Provide the (x, y) coordinate of the cell's center where the given text is located.  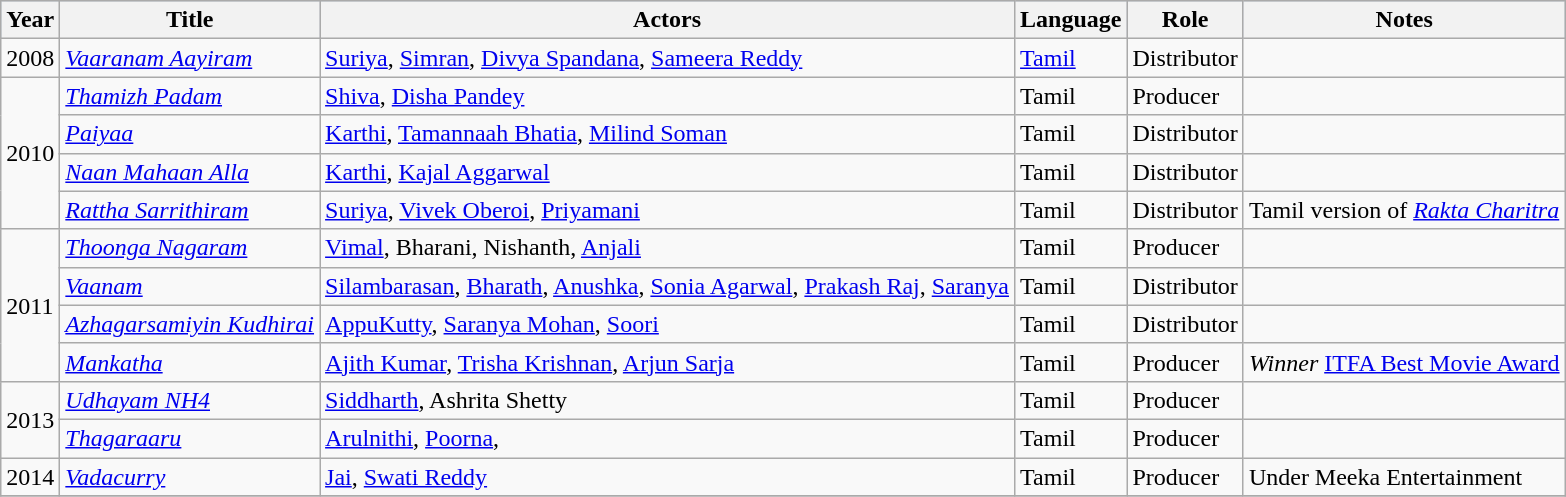
Udhayam NH4 (190, 400)
Vaaranam Aayiram (190, 58)
Actors (668, 20)
2011 (30, 305)
Tamil version of Rakta Charitra (1404, 210)
AppuKutty, Saranya Mohan, Soori (668, 324)
Silambarasan, Bharath, Anushka, Sonia Agarwal, Prakash Raj, Saranya (668, 286)
Vimal, Bharani, Nishanth, Anjali (668, 248)
Suriya, Simran, Divya Spandana, Sameera Reddy (668, 58)
Language (1071, 20)
2010 (30, 153)
Arulnithi, Poorna, (668, 438)
Karthi, Tamannaah Bhatia, Milind Soman (668, 134)
Thamizh Padam (190, 96)
Notes (1404, 20)
Thoonga Nagaram (190, 248)
Shiva, Disha Pandey (668, 96)
Rattha Sarrithiram (190, 210)
Paiyaa (190, 134)
Vadacurry (190, 477)
Title (190, 20)
2013 (30, 419)
Naan Mahaan Alla (190, 172)
2008 (30, 58)
Ajith Kumar, Trisha Krishnan, Arjun Sarja (668, 362)
Role (1185, 20)
Vaanam (190, 286)
Thagaraaru (190, 438)
2014 (30, 477)
Azhagarsamiyin Kudhirai (190, 324)
Mankatha (190, 362)
Under Meeka Entertainment (1404, 477)
Karthi, Kajal Aggarwal (668, 172)
Year (30, 20)
Winner ITFA Best Movie Award (1404, 362)
Jai, Swati Reddy (668, 477)
Suriya, Vivek Oberoi, Priyamani (668, 210)
Siddharth, Ashrita Shetty (668, 400)
